Return the [x, y] coordinate for the center point of the cell that contains the specified text.  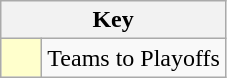
Key [114, 20]
Teams to Playoffs [134, 58]
